Detect which cell encompasses the target text, then output its [x, y] center coordinate. 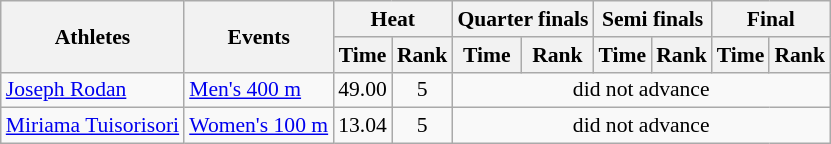
Heat [392, 19]
Miriama Tuisorisori [92, 126]
Men's 400 m [258, 90]
Joseph Rodan [92, 90]
Semi finals [652, 19]
Events [258, 36]
49.00 [362, 90]
Quarter finals [522, 19]
Athletes [92, 36]
Final [771, 19]
Women's 100 m [258, 126]
13.04 [362, 126]
